For the text-containing cell, return its midpoint in (X, Y) coordinate format. 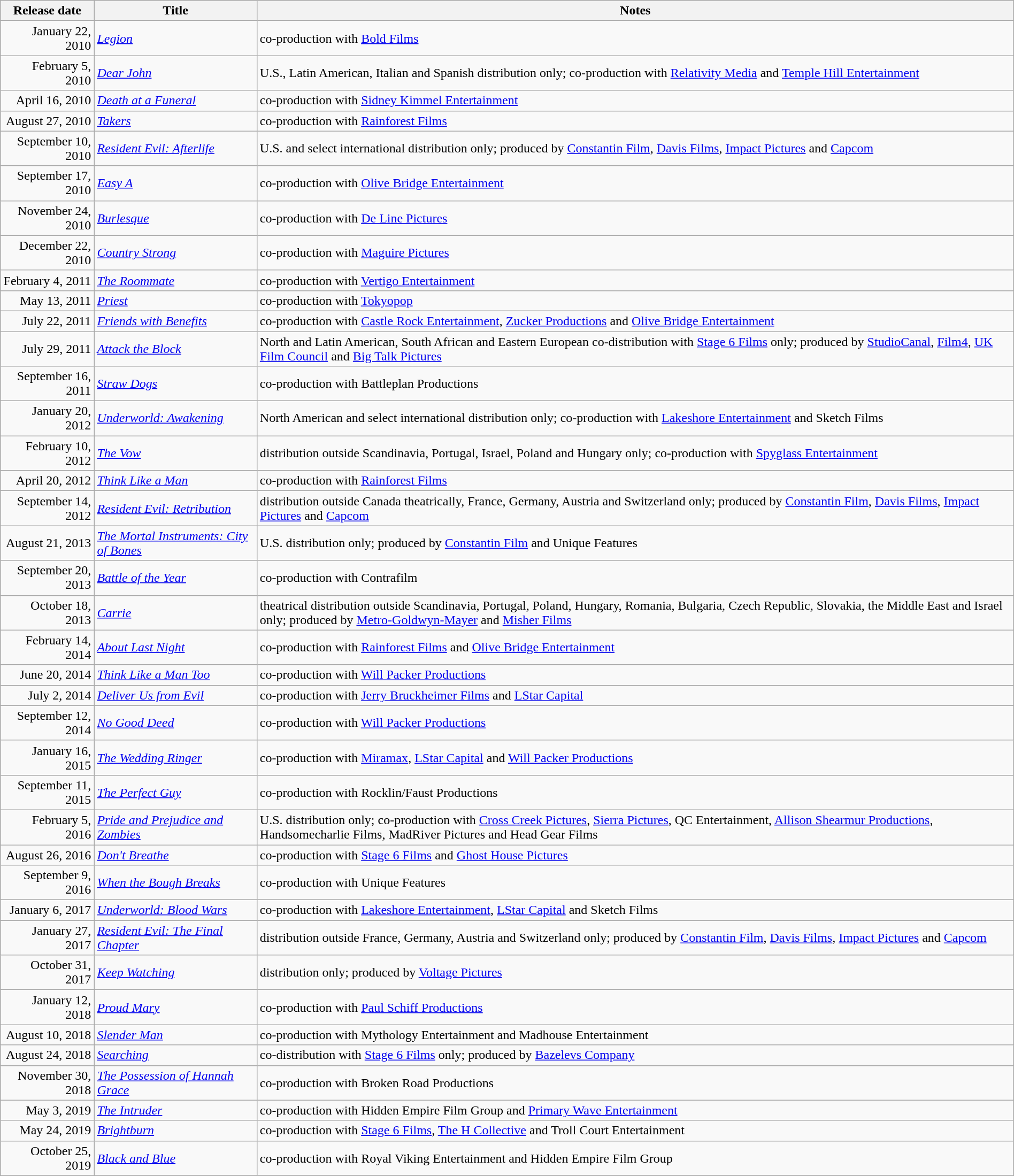
co-production with Rocklin/Faust Productions (635, 793)
Title (175, 11)
co-production with Sidney Kimmel Entertainment (635, 101)
The Wedding Ringer (175, 757)
August 10, 2018 (47, 1035)
October 31, 2017 (47, 972)
September 9, 2016 (47, 882)
May 3, 2019 (47, 1110)
The Mortal Instruments: City of Bones (175, 543)
Takers (175, 121)
The Perfect Guy (175, 793)
September 20, 2013 (47, 578)
Dear John (175, 73)
Deliver Us from Evil (175, 695)
co-production with Mythology Entertainment and Madhouse Entertainment (635, 1035)
January 27, 2017 (47, 938)
Country Strong (175, 252)
Priest (175, 301)
Battle of the Year (175, 578)
co-production with Maguire Pictures (635, 252)
June 20, 2014 (47, 675)
co-production with Contrafilm (635, 578)
Pride and Prejudice and Zombies (175, 827)
October 25, 2019 (47, 1158)
September 12, 2014 (47, 723)
November 30, 2018 (47, 1082)
The Vow (175, 454)
U.S., Latin American, Italian and Spanish distribution only; co-production with Relativity Media and Temple Hill Entertainment (635, 73)
co-production with Unique Features (635, 882)
January 20, 2012 (47, 418)
distribution outside Scandinavia, Portugal, Israel, Poland and Hungary only; co-production with Spyglass Entertainment (635, 454)
co-production with Bold Films (635, 39)
February 10, 2012 (47, 454)
co-production with Rainforest Films and Olive Bridge Entertainment (635, 647)
co-production with Paul Schiff Productions (635, 1008)
When the Bough Breaks (175, 882)
distribution outside France, Germany, Austria and Switzerland only; produced by Constantin Film, Davis Films, Impact Pictures and Capcom (635, 938)
co-production with Tokyopop (635, 301)
Resident Evil: Retribution (175, 508)
September 10, 2010 (47, 149)
Slender Man (175, 1035)
August 27, 2010 (47, 121)
co-production with Castle Rock Entertainment, Zucker Productions and Olive Bridge Entertainment (635, 321)
No Good Deed (175, 723)
January 16, 2015 (47, 757)
November 24, 2010 (47, 218)
Don't Breathe (175, 855)
February 5, 2010 (47, 73)
North American and select international distribution only; co-production with Lakeshore Entertainment and Sketch Films (635, 418)
U.S. distribution only; produced by Constantin Film and Unique Features (635, 543)
Straw Dogs (175, 384)
September 17, 2010 (47, 183)
Release date (47, 11)
August 21, 2013 (47, 543)
Proud Mary (175, 1008)
Think Like a Man Too (175, 675)
Friends with Benefits (175, 321)
Legion (175, 39)
Keep Watching (175, 972)
September 16, 2011 (47, 384)
Brightburn (175, 1131)
co-distribution with Stage 6 Films only; produced by Bazelevs Company (635, 1055)
Think Like a Man (175, 481)
August 26, 2016 (47, 855)
September 11, 2015 (47, 793)
co-production with Broken Road Productions (635, 1082)
January 12, 2018 (47, 1008)
July 2, 2014 (47, 695)
Underworld: Awakening (175, 418)
April 20, 2012 (47, 481)
co-production with Miramax, LStar Capital and Will Packer Productions (635, 757)
U.S. and select international distribution only; produced by Constantin Film, Davis Films, Impact Pictures and Capcom (635, 149)
January 22, 2010 (47, 39)
Easy A (175, 183)
Death at a Funeral (175, 101)
January 6, 2017 (47, 910)
February 14, 2014 (47, 647)
About Last Night (175, 647)
co-production with Stage 6 Films, The H Collective and Troll Court Entertainment (635, 1131)
Burlesque (175, 218)
July 29, 2011 (47, 349)
May 13, 2011 (47, 301)
co-production with Jerry Bruckheimer Films and LStar Capital (635, 695)
Resident Evil: The Final Chapter (175, 938)
Searching (175, 1055)
Attack the Block (175, 349)
The Intruder (175, 1110)
co-production with Battleplan Productions (635, 384)
The Roommate (175, 280)
Black and Blue (175, 1158)
October 18, 2013 (47, 613)
co-production with De Line Pictures (635, 218)
April 16, 2010 (47, 101)
August 24, 2018 (47, 1055)
distribution only; produced by Voltage Pictures (635, 972)
September 14, 2012 (47, 508)
February 5, 2016 (47, 827)
co-production with Vertigo Entertainment (635, 280)
co-production with Olive Bridge Entertainment (635, 183)
Carrie (175, 613)
May 24, 2019 (47, 1131)
co-production with Royal Viking Entertainment and Hidden Empire Film Group (635, 1158)
Notes (635, 11)
Underworld: Blood Wars (175, 910)
Resident Evil: Afterlife (175, 149)
co-production with Hidden Empire Film Group and Primary Wave Entertainment (635, 1110)
July 22, 2011 (47, 321)
The Possession of Hannah Grace (175, 1082)
February 4, 2011 (47, 280)
December 22, 2010 (47, 252)
co-production with Lakeshore Entertainment, LStar Capital and Sketch Films (635, 910)
co-production with Stage 6 Films and Ghost House Pictures (635, 855)
